Determine the [X, Y] coordinate at the center of the cell enclosing the given text.  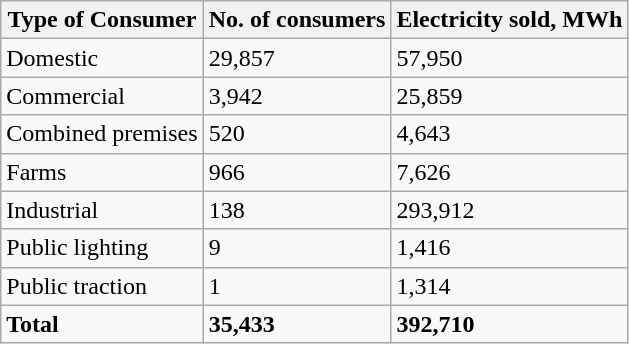
Public traction [102, 286]
25,859 [510, 96]
Public lighting [102, 248]
Type of Consumer [102, 20]
1,314 [510, 286]
Industrial [102, 210]
3,942 [297, 96]
29,857 [297, 58]
Electricity sold, MWh [510, 20]
7,626 [510, 172]
293,912 [510, 210]
Combined premises [102, 134]
35,433 [297, 324]
9 [297, 248]
4,643 [510, 134]
No. of consumers [297, 20]
Commercial [102, 96]
966 [297, 172]
Farms [102, 172]
57,950 [510, 58]
Total [102, 324]
Domestic [102, 58]
138 [297, 210]
1 [297, 286]
392,710 [510, 324]
1,416 [510, 248]
520 [297, 134]
